Detect which cell encompasses the target text, then output its (X, Y) center coordinate. 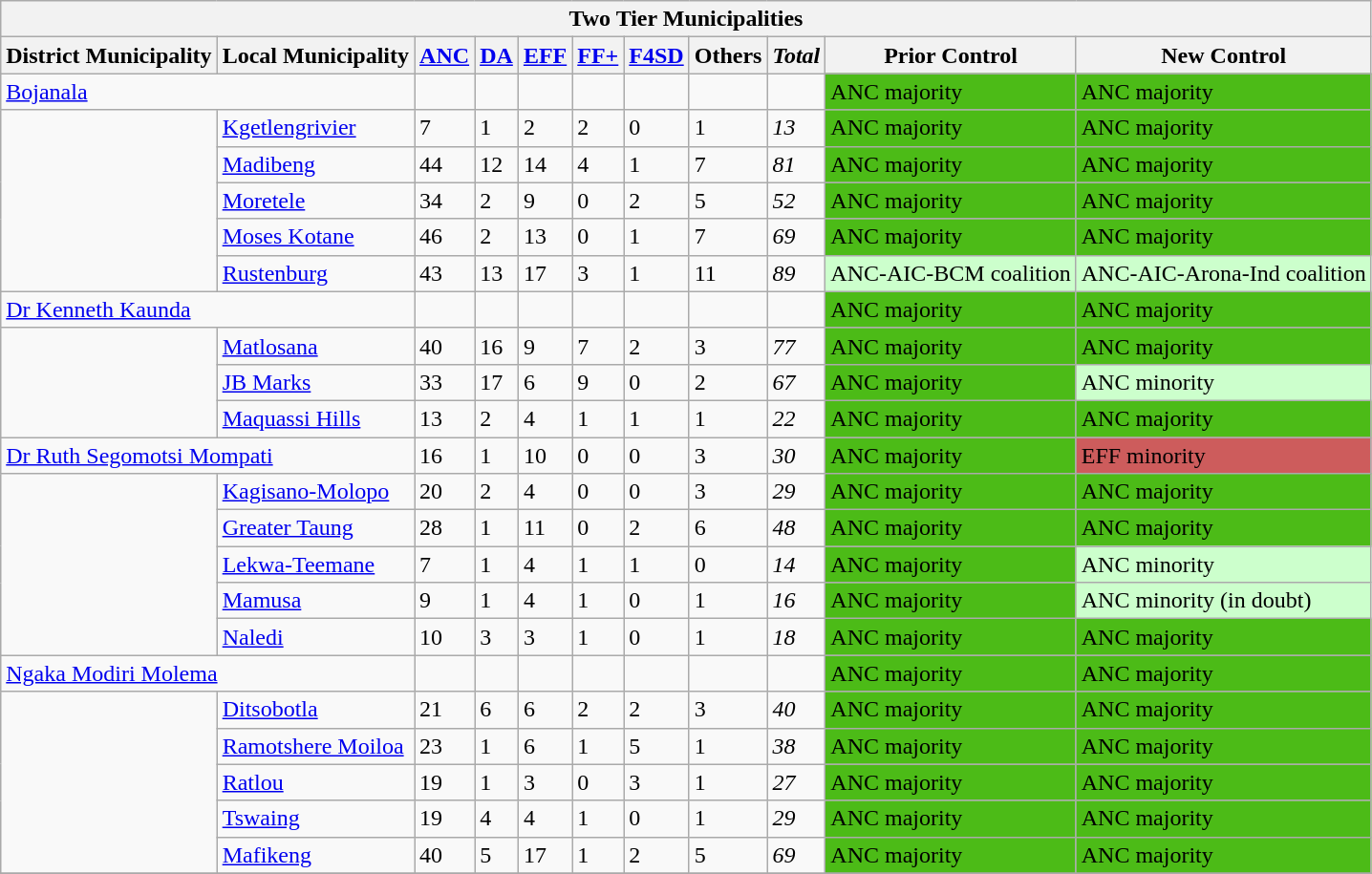
52 (797, 201)
21 (445, 710)
Two Tier Municipalities (686, 19)
ANC-AIC-Arona-Ind coalition (1223, 273)
Kagisano-Molopo (315, 492)
46 (445, 237)
F4SD (656, 55)
Lekwa-Teemane (315, 565)
22 (797, 418)
Rustenburg (315, 273)
Tswaing (315, 819)
48 (797, 528)
Bojanala (208, 92)
Ratlou (315, 782)
EFF minority (1223, 456)
Mamusa (315, 601)
ANC-AIC-BCM coalition (951, 273)
Maquassi Hills (315, 418)
Ramotshere Moiloa (315, 746)
JB Marks (315, 382)
Madibeng (315, 164)
EFF (545, 55)
ANC (445, 55)
38 (797, 746)
District Municipality (109, 55)
23 (445, 746)
34 (445, 201)
89 (797, 273)
Local Municipality (315, 55)
ANC minority (in doubt) (1223, 601)
27 (797, 782)
28 (445, 528)
18 (797, 637)
Matlosana (315, 346)
77 (797, 346)
Ngaka Modiri Molema (208, 673)
Naledi (315, 637)
20 (445, 492)
33 (445, 382)
Dr Ruth Segomotsi Mompati (208, 456)
Ditsobotla (315, 710)
Dr Kenneth Kaunda (208, 309)
43 (445, 273)
Total (797, 55)
DA (497, 55)
Moses Kotane (315, 237)
New Control (1223, 55)
12 (497, 164)
Mafikeng (315, 855)
67 (797, 382)
Greater Taung (315, 528)
Prior Control (951, 55)
81 (797, 164)
FF+ (598, 55)
44 (445, 164)
30 (797, 456)
Moretele (315, 201)
Kgetlengrivier (315, 128)
Others (728, 55)
